Detect which cell encompasses the target text, then output its (X, Y) center coordinate. 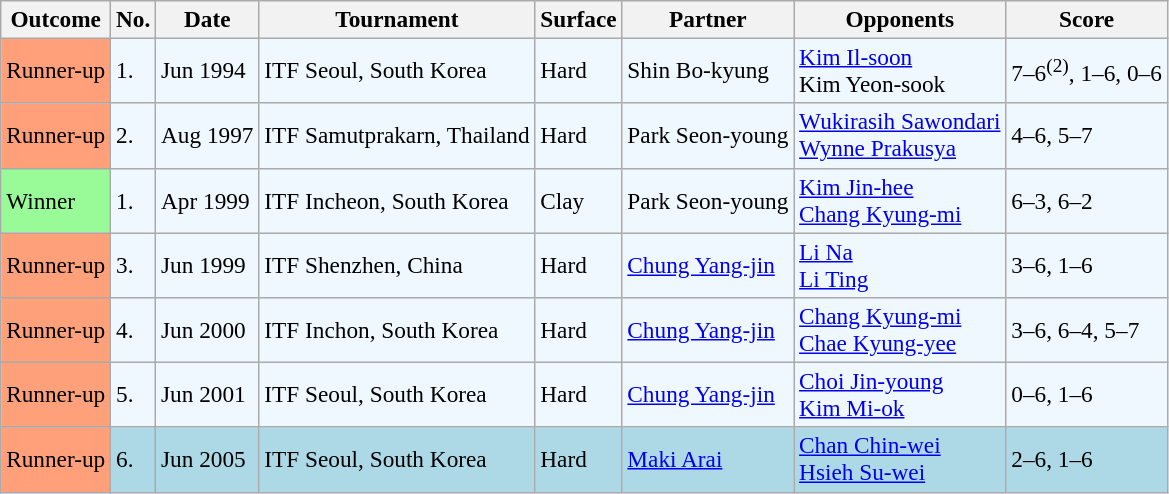
4. (134, 330)
3. (134, 264)
7–6(2), 1–6, 0–6 (1086, 70)
5. (134, 394)
2. (134, 136)
ITF Shenzhen, China (397, 264)
3–6, 6–4, 5–7 (1086, 330)
Score (1086, 19)
6. (134, 460)
Aug 1997 (208, 136)
Chang Kyung-mi Chae Kyung-yee (900, 330)
6–3, 6–2 (1086, 200)
Winner (56, 200)
ITF Incheon, South Korea (397, 200)
Outcome (56, 19)
Li Na Li Ting (900, 264)
No. (134, 19)
Shin Bo-kyung (708, 70)
Date (208, 19)
Wukirasih Sawondari Wynne Prakusya (900, 136)
Jun 1994 (208, 70)
Jun 1999 (208, 264)
Clay (578, 200)
0–6, 1–6 (1086, 394)
Choi Jin-young Kim Mi-ok (900, 394)
2–6, 1–6 (1086, 460)
Opponents (900, 19)
Chan Chin-wei Hsieh Su-wei (900, 460)
Kim Il-soon Kim Yeon-sook (900, 70)
Maki Arai (708, 460)
Partner (708, 19)
4–6, 5–7 (1086, 136)
Surface (578, 19)
Jun 2001 (208, 394)
ITF Inchon, South Korea (397, 330)
3–6, 1–6 (1086, 264)
Tournament (397, 19)
Apr 1999 (208, 200)
Jun 2005 (208, 460)
ITF Samutprakarn, Thailand (397, 136)
Kim Jin-hee Chang Kyung-mi (900, 200)
Jun 2000 (208, 330)
